Search for the cell housing the specified text and yield its [x, y] center coordinate. 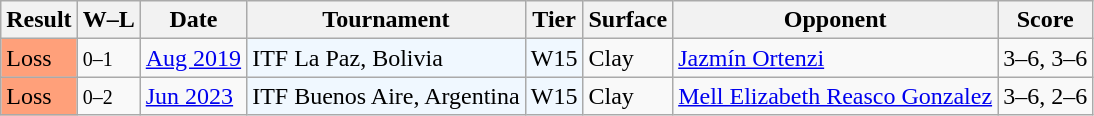
0–1 [108, 58]
W–L [108, 20]
3–6, 3–6 [1046, 58]
ITF La Paz, Bolivia [386, 58]
Jazmín Ortenzi [836, 58]
0–2 [108, 96]
Aug 2019 [193, 58]
Tournament [386, 20]
Tier [554, 20]
Surface [628, 20]
Result [39, 20]
3–6, 2–6 [1046, 96]
ITF Buenos Aire, Argentina [386, 96]
Mell Elizabeth Reasco Gonzalez [836, 96]
Jun 2023 [193, 96]
Opponent [836, 20]
Score [1046, 20]
Date [193, 20]
